Extract the (x, y) coordinate from the center of the cell holding the provided text.  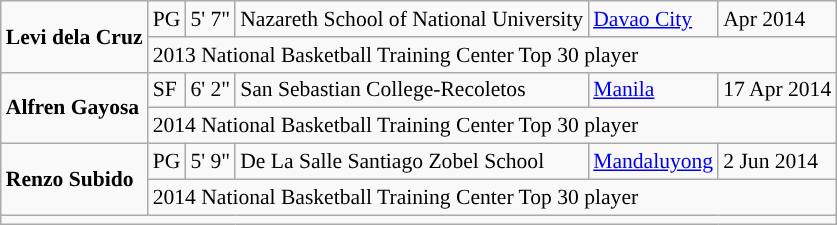
5' 7" (210, 19)
De La Salle Santiago Zobel School (412, 162)
17 Apr 2014 (777, 90)
Renzo Subido (74, 180)
Manila (653, 90)
2 Jun 2014 (777, 162)
SF (167, 90)
Davao City (653, 19)
Mandaluyong (653, 162)
San Sebastian College-Recoletos (412, 90)
Nazareth School of National University (412, 19)
5' 9" (210, 162)
2013 National Basketball Training Center Top 30 player (492, 55)
Alfren Gayosa (74, 108)
6' 2" (210, 90)
Levi dela Cruz (74, 36)
Apr 2014 (777, 19)
